For the text-containing cell, return its midpoint in (X, Y) coordinate format. 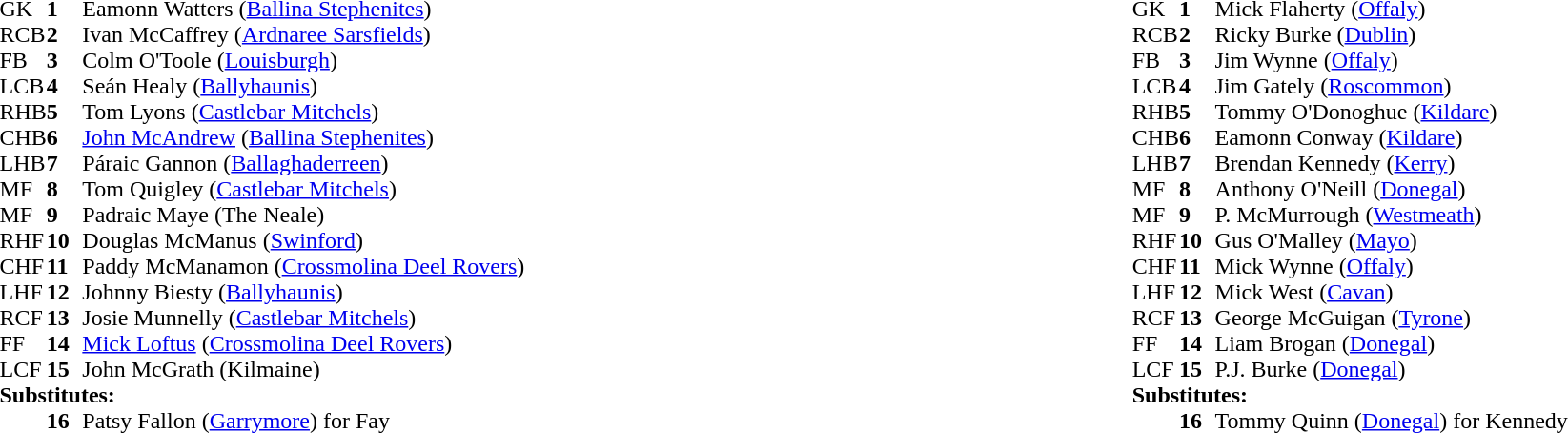
P.J. Burke (Donegal) (1392, 370)
Jim Wynne (Offaly) (1392, 61)
Tommy O'Donoghue (Kildare) (1392, 113)
Eamonn Conway (Kildare) (1392, 137)
Ricky Burke (Dublin) (1392, 34)
Páraic Gannon (Ballaghaderreen) (303, 164)
Seán Healy (Ballyhaunis) (303, 86)
John McGrath (Kilmaine) (303, 370)
Brendan Kennedy (Kerry) (1392, 164)
Mick West (Cavan) (1392, 292)
Jim Gately (Roscommon) (1392, 86)
Tom Quigley (Castlebar Mitchels) (303, 189)
Paddy McManamon (Crossmolina Deel Rovers) (303, 267)
Liam Brogan (Donegal) (1392, 343)
Mick Loftus (Crossmolina Deel Rovers) (303, 343)
George McGuigan (Tyrone) (1392, 319)
Josie Munnelly (Castlebar Mitchels) (303, 319)
Johnny Biesty (Ballyhaunis) (303, 292)
Padraic Maye (The Neale) (303, 216)
John McAndrew (Ballina Stephenites) (303, 137)
Tom Lyons (Castlebar Mitchels) (303, 113)
Ivan McCaffrey (Ardnaree Sarsfields) (303, 34)
P. McMurrough (Westmeath) (1392, 216)
Gus O'Malley (Mayo) (1392, 240)
Mick Wynne (Offaly) (1392, 267)
Colm O'Toole (Louisburgh) (303, 61)
Douglas McManus (Swinford) (303, 240)
Anthony O'Neill (Donegal) (1392, 189)
